Capture the cell that displays the provided text and extract its [X, Y] central coordinate. 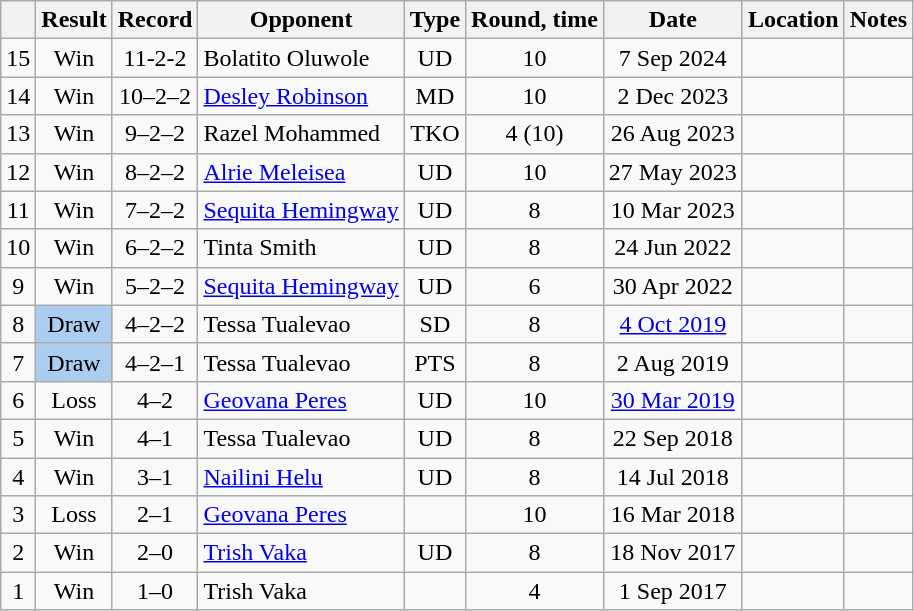
Round, time [535, 20]
Nailini Helu [301, 477]
24 Jun 2022 [672, 248]
7 [18, 362]
30 Apr 2022 [672, 286]
1 Sep 2017 [672, 591]
2–1 [155, 515]
Bolatito Oluwole [301, 58]
3–1 [155, 477]
Razel Mohammed [301, 134]
26 Aug 2023 [672, 134]
Result [74, 20]
10 Mar 2023 [672, 210]
14 Jul 2018 [672, 477]
18 Nov 2017 [672, 553]
1–0 [155, 591]
15 [18, 58]
12 [18, 172]
Opponent [301, 20]
Location [793, 20]
9 [18, 286]
Record [155, 20]
14 [18, 96]
8–2–2 [155, 172]
16 Mar 2018 [672, 515]
4–2–2 [155, 324]
Alrie Meleisea [301, 172]
MD [434, 96]
11-2-2 [155, 58]
4 Oct 2019 [672, 324]
30 Mar 2019 [672, 400]
4–2 [155, 400]
13 [18, 134]
3 [18, 515]
1 [18, 591]
Type [434, 20]
2–0 [155, 553]
Tinta Smith [301, 248]
Desley Robinson [301, 96]
2 Aug 2019 [672, 362]
SD [434, 324]
9–2–2 [155, 134]
4 (10) [535, 134]
11 [18, 210]
2 [18, 553]
10–2–2 [155, 96]
7 Sep 2024 [672, 58]
27 May 2023 [672, 172]
Date [672, 20]
5–2–2 [155, 286]
PTS [434, 362]
TKO [434, 134]
7–2–2 [155, 210]
22 Sep 2018 [672, 438]
5 [18, 438]
2 Dec 2023 [672, 96]
4–2–1 [155, 362]
4–1 [155, 438]
Notes [878, 20]
6–2–2 [155, 248]
